Return the [x, y] coordinate for the center point of the cell that contains the specified text.  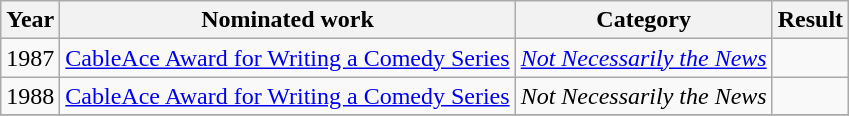
Result [810, 20]
1988 [30, 96]
Year [30, 20]
Category [644, 20]
1987 [30, 58]
Nominated work [288, 20]
